Detect which cell encompasses the target text, then output its (x, y) center coordinate. 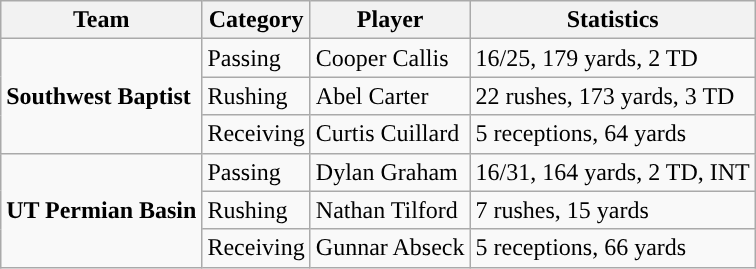
22 rushes, 173 yards, 3 TD (612, 96)
Nathan Tilford (390, 210)
Southwest Baptist (102, 96)
Abel Carter (390, 96)
5 receptions, 66 yards (612, 248)
7 rushes, 15 yards (612, 210)
UT Permian Basin (102, 210)
Gunnar Abseck (390, 248)
Team (102, 20)
5 receptions, 64 yards (612, 134)
16/25, 179 yards, 2 TD (612, 58)
Dylan Graham (390, 172)
Category (256, 20)
Statistics (612, 20)
Curtis Cuillard (390, 134)
16/31, 164 yards, 2 TD, INT (612, 172)
Player (390, 20)
Cooper Callis (390, 58)
